Provide the (X, Y) coordinate of the cell's center where the given text is located.  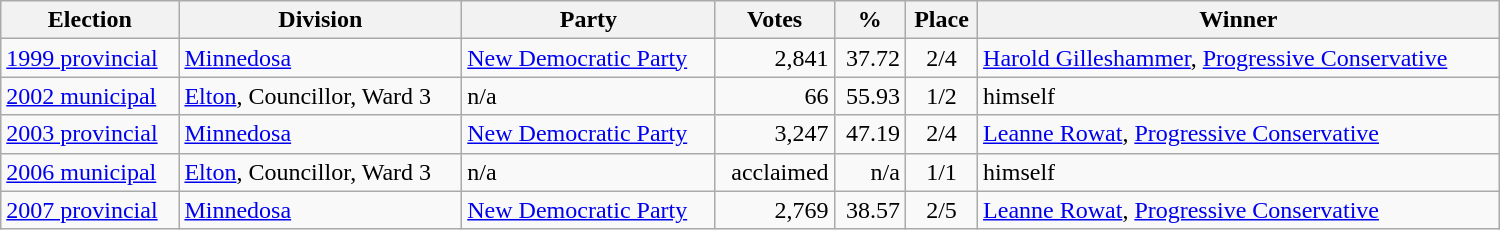
Election (90, 20)
1999 provincial (90, 58)
Place (941, 20)
1/1 (941, 172)
Division (320, 20)
47.19 (870, 134)
55.93 (870, 96)
66 (774, 96)
Harold Gilleshammer, Progressive Conservative (1239, 58)
3,247 (774, 134)
2,841 (774, 58)
2007 provincial (90, 210)
2/5 (941, 210)
Winner (1239, 20)
acclaimed (774, 172)
Votes (774, 20)
37.72 (870, 58)
2006 municipal (90, 172)
% (870, 20)
2002 municipal (90, 96)
38.57 (870, 210)
2,769 (774, 210)
1/2 (941, 96)
Party (588, 20)
2003 provincial (90, 134)
